Pinpoint the cell where the given text exists, returning its (x, y) midpoint coordinate. 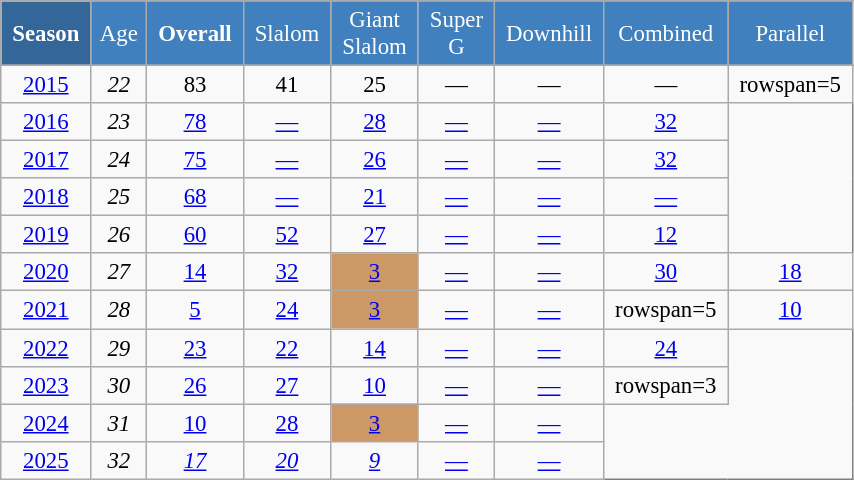
2016 (46, 122)
Slalom (287, 34)
2024 (46, 423)
2019 (46, 235)
2015 (46, 85)
29 (119, 348)
83 (195, 85)
75 (195, 160)
12 (666, 235)
2020 (46, 273)
9 (375, 460)
31 (119, 423)
Super G (456, 34)
2023 (46, 385)
Downhill (548, 34)
21 (375, 197)
5 (195, 310)
2022 (46, 348)
2025 (46, 460)
20 (287, 460)
2017 (46, 160)
17 (195, 460)
2018 (46, 197)
Overall (195, 34)
Combined (666, 34)
41 (287, 85)
2021 (46, 310)
78 (195, 122)
GiantSlalom (375, 34)
Parallel (790, 34)
Season (46, 34)
18 (790, 273)
60 (195, 235)
52 (287, 235)
rowspan=3 (666, 385)
Age (119, 34)
68 (195, 197)
